Capture the cell that displays the provided text and extract its [X, Y] central coordinate. 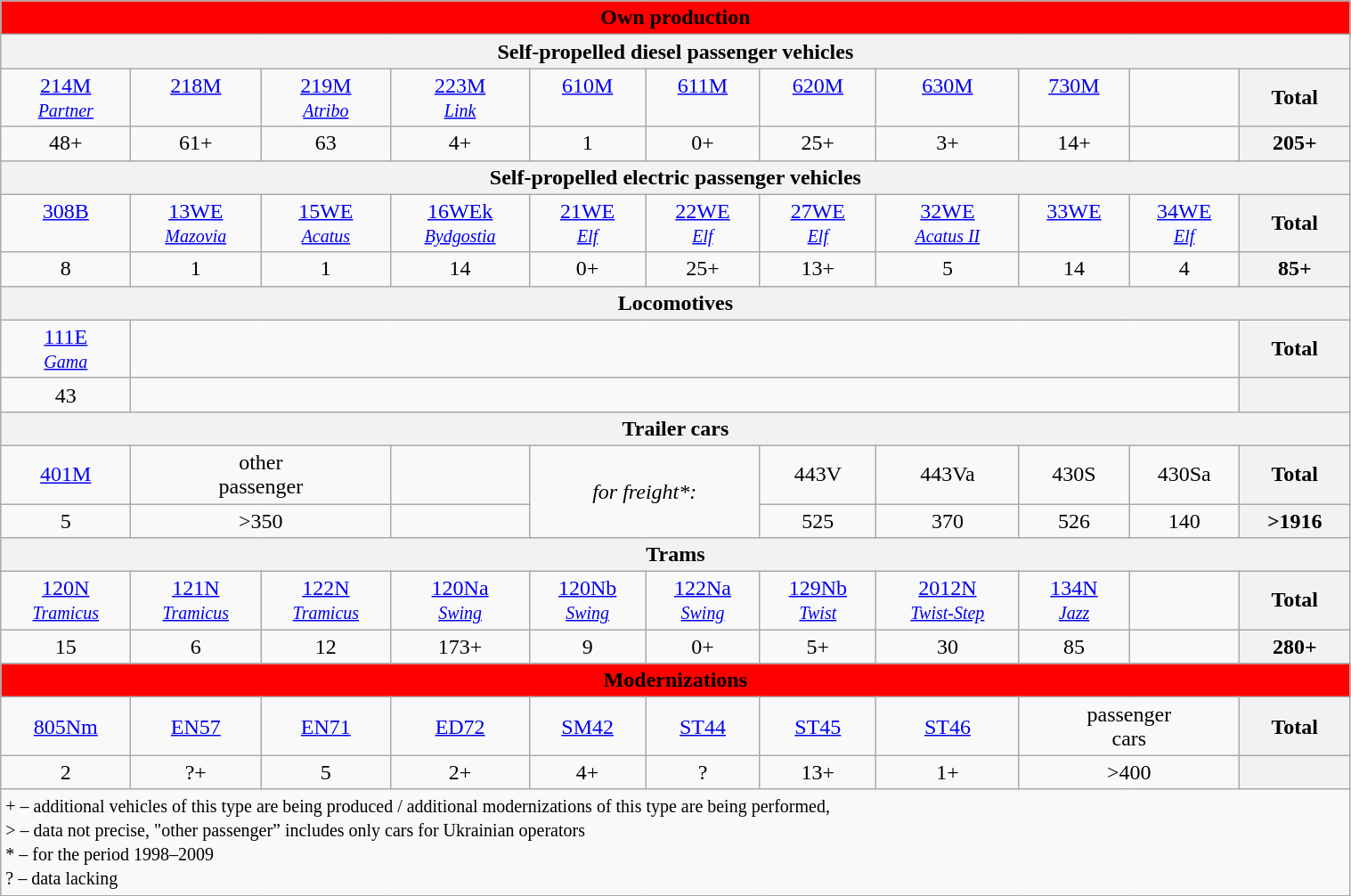
Own production [675, 18]
120NTramicus [66, 600]
16WEkBydgostia [460, 223]
8 [66, 269]
223MLink [460, 98]
Trams [675, 555]
6 [196, 647]
129NbTwist [818, 600]
27WEElf [818, 223]
15WEAcatus [326, 223]
443Va [948, 474]
2+ [460, 772]
630M [948, 98]
730M [1074, 98]
32WEAcatus II [948, 223]
5+ [818, 647]
EN57 [196, 727]
308B [66, 223]
SM42 [588, 727]
610M [588, 98]
ST44 [703, 727]
>400 [1129, 772]
15 [66, 647]
620M [818, 98]
140 [1184, 521]
48+ [66, 143]
173+ [460, 647]
611M [703, 98]
21WEElf [588, 223]
121NTramicus [196, 600]
14+ [1074, 143]
13WEMazovia [196, 223]
for freight*: [645, 492]
43 [66, 395]
? [703, 772]
122NaSwing [703, 600]
?+ [196, 772]
>350 [261, 521]
218M [196, 98]
Trailer cars [675, 428]
ST45 [818, 727]
430Sa [1184, 474]
Locomotives [675, 303]
430S [1074, 474]
34WEElf [1184, 223]
ED72 [460, 727]
12 [326, 647]
280+ [1295, 647]
219MAtribo [326, 98]
2012NTwist-Step [948, 600]
22WEElf [703, 223]
30 [948, 647]
85 [1074, 647]
9 [588, 647]
214MPartner [66, 98]
61+ [196, 143]
Self-propelled electric passenger vehicles [675, 177]
443V [818, 474]
ST46 [948, 727]
passengercars [1129, 727]
2 [66, 772]
120NaSwing [460, 600]
4 [1184, 269]
805Nm [66, 727]
370 [948, 521]
63 [326, 143]
122NTramicus [326, 600]
134NJazz [1074, 600]
85+ [1295, 269]
3+ [948, 143]
Modernizations [675, 680]
Self-propelled diesel passenger vehicles [675, 52]
EN71 [326, 727]
>1916 [1295, 521]
120NbSwing [588, 600]
33WE [1074, 223]
1+ [948, 772]
401M [66, 474]
526 [1074, 521]
205+ [1295, 143]
525 [818, 521]
111EGama [66, 349]
otherpassenger [261, 474]
